Find where the given text appears and provide that cell's center as [x, y] coordinate. 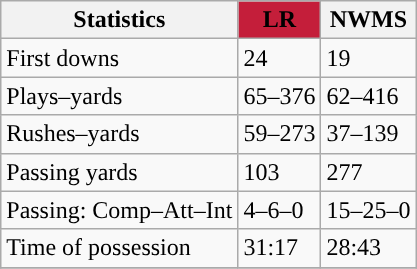
24 [280, 58]
277 [368, 172]
Time of possession [120, 248]
NWMS [368, 20]
4–6–0 [280, 210]
Passing: Comp–Att–Int [120, 210]
Plays–yards [120, 96]
103 [280, 172]
Statistics [120, 20]
LR [280, 20]
65–376 [280, 96]
First downs [120, 58]
Passing yards [120, 172]
15–25–0 [368, 210]
31:17 [280, 248]
37–139 [368, 134]
59–273 [280, 134]
62–416 [368, 96]
19 [368, 58]
Rushes–yards [120, 134]
28:43 [368, 248]
